Pinpoint the cell where the given text exists, returning its (x, y) midpoint coordinate. 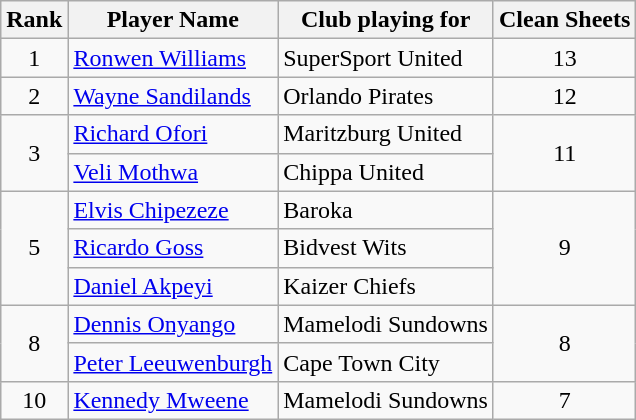
7 (564, 400)
3 (34, 153)
2 (34, 96)
Bidvest Wits (386, 248)
Ronwen Williams (173, 58)
Chippa United (386, 172)
Elvis Chipezeze (173, 210)
Ricardo Goss (173, 248)
Kaizer Chiefs (386, 286)
Veli Mothwa (173, 172)
Kennedy Mweene (173, 400)
Peter Leeuwenburgh (173, 362)
Maritzburg United (386, 134)
13 (564, 58)
12 (564, 96)
Baroka (386, 210)
Player Name (173, 20)
Wayne Sandilands (173, 96)
Club playing for (386, 20)
Orlando Pirates (386, 96)
SuperSport United (386, 58)
Cape Town City (386, 362)
Dennis Onyango (173, 324)
11 (564, 153)
1 (34, 58)
Daniel Akpeyi (173, 286)
9 (564, 248)
10 (34, 400)
Clean Sheets (564, 20)
Rank (34, 20)
5 (34, 248)
Richard Ofori (173, 134)
